Output the [X, Y] coordinate of the center of the cell containing the given text.  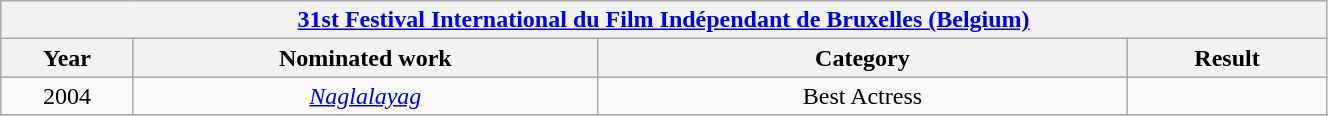
Nominated work [365, 58]
Year [68, 58]
Category [862, 58]
Result [1228, 58]
2004 [68, 96]
Naglalayag [365, 96]
31st Festival International du Film Indépendant de Bruxelles (Belgium) [664, 20]
Best Actress [862, 96]
